Return [x, y] of the center of cell containing provided text 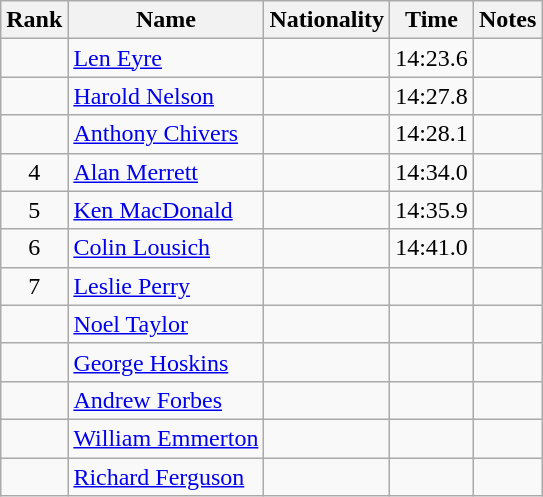
Notes [507, 20]
6 [34, 248]
Anthony Chivers [166, 134]
7 [34, 286]
Ken MacDonald [166, 210]
14:34.0 [432, 172]
Leslie Perry [166, 286]
Name [166, 20]
George Hoskins [166, 362]
14:35.9 [432, 210]
14:41.0 [432, 248]
4 [34, 172]
Rank [34, 20]
Colin Lousich [166, 248]
14:27.8 [432, 96]
14:23.6 [432, 58]
Len Eyre [166, 58]
Harold Nelson [166, 96]
Andrew Forbes [166, 400]
Alan Merrett [166, 172]
Nationality [327, 20]
Time [432, 20]
Noel Taylor [166, 324]
William Emmerton [166, 438]
14:28.1 [432, 134]
Richard Ferguson [166, 477]
5 [34, 210]
